Locate the cell with the specified text and output its [x, y] center coordinate. 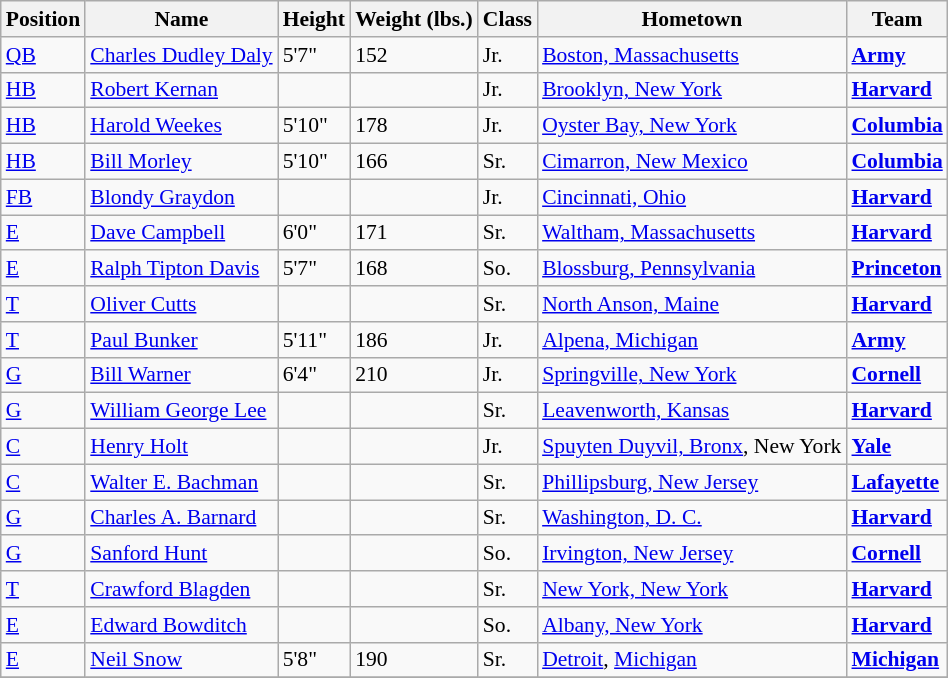
QB [43, 55]
Weight (lbs.) [414, 19]
Albany, New York [692, 625]
Oyster Bay, New York [692, 126]
Height [314, 19]
Hometown [692, 19]
Phillipsburg, New Jersey [692, 482]
FB [43, 197]
210 [414, 375]
Robert Kernan [181, 90]
Brooklyn, New York [692, 90]
166 [414, 162]
Team [896, 19]
Crawford Blagden [181, 589]
William George Lee [181, 411]
Paul Bunker [181, 340]
Name [181, 19]
Class [508, 19]
Detroit, Michigan [692, 660]
Henry Holt [181, 447]
Springville, New York [692, 375]
5'8" [314, 660]
186 [414, 340]
Walter E. Bachman [181, 482]
Charles Dudley Daly [181, 55]
152 [414, 55]
Lafayette [896, 482]
168 [414, 269]
Ralph Tipton Davis [181, 269]
Blossburg, Pennsylvania [692, 269]
190 [414, 660]
Blondy Graydon [181, 197]
Neil Snow [181, 660]
Princeton [896, 269]
Oliver Cutts [181, 304]
Irvington, New Jersey [692, 554]
6'4" [314, 375]
Harold Weekes [181, 126]
Michigan [896, 660]
Spuyten Duyvil, Bronx, New York [692, 447]
5'11" [314, 340]
Edward Bowditch [181, 625]
Leavenworth, Kansas [692, 411]
178 [414, 126]
Sanford Hunt [181, 554]
Cincinnati, Ohio [692, 197]
Yale [896, 447]
6'0" [314, 233]
Bill Morley [181, 162]
Dave Campbell [181, 233]
New York, New York [692, 589]
Bill Warner [181, 375]
Charles A. Barnard [181, 518]
Washington, D. C. [692, 518]
Cimarron, New Mexico [692, 162]
171 [414, 233]
Waltham, Massachusetts [692, 233]
Alpena, Michigan [692, 340]
Boston, Massachusetts [692, 55]
North Anson, Maine [692, 304]
Position [43, 19]
